Scan for the cell matching the given text and deliver its [x, y] coordinate at center. 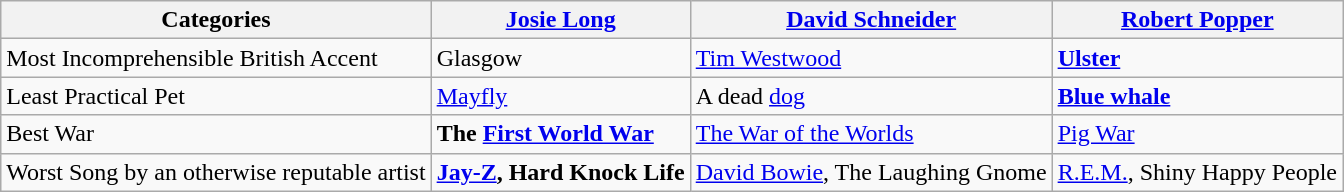
The War of the Worlds [871, 134]
Jay-Z, Hard Knock Life [560, 172]
Mayfly [560, 96]
Most Incomprehensible British Accent [216, 58]
A dead dog [871, 96]
Ulster [1197, 58]
Robert Popper [1197, 20]
R.E.M., Shiny Happy People [1197, 172]
Best War [216, 134]
Blue whale [1197, 96]
Least Practical Pet [216, 96]
Glasgow [560, 58]
Tim Westwood [871, 58]
David Schneider [871, 20]
David Bowie, The Laughing Gnome [871, 172]
Categories [216, 20]
Pig War [1197, 134]
The First World War [560, 134]
Worst Song by an otherwise reputable artist [216, 172]
Josie Long [560, 20]
